Search for the cell housing the specified text and yield its (x, y) center coordinate. 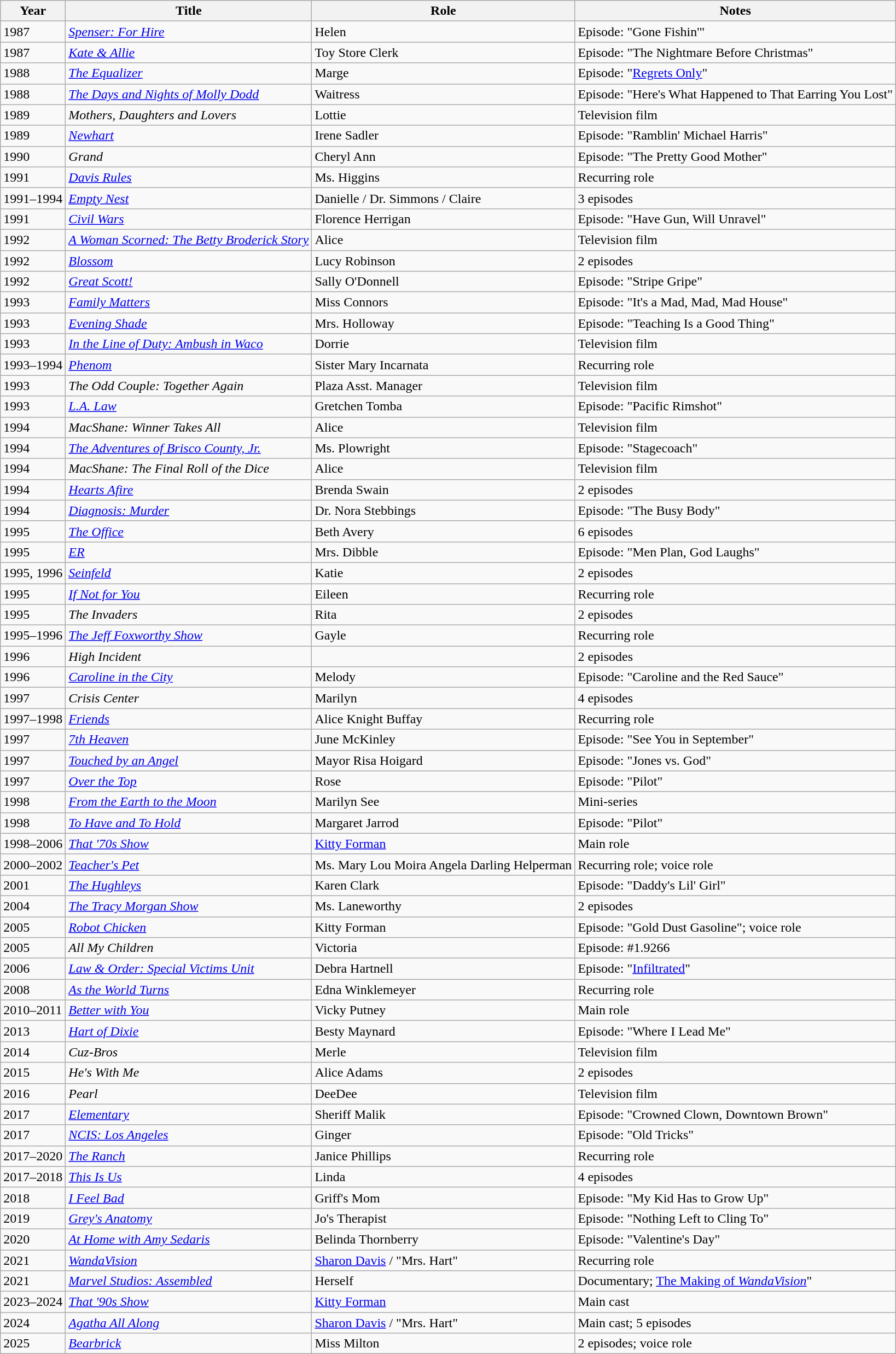
Law & Order: Special Victims Unit (189, 969)
Marilyn See (443, 802)
2016 (33, 1094)
Evening Shade (189, 323)
Mothers, Daughters and Lovers (189, 115)
1997–1998 (33, 719)
Linda (443, 1177)
Episode: "The Busy Body" (735, 510)
Brenda Swain (443, 490)
Episode: "Where I Lead Me" (735, 1031)
1993–1994 (33, 365)
Grand (189, 156)
Episode: "Teaching Is a Good Thing" (735, 323)
Besty Maynard (443, 1031)
2025 (33, 1344)
Episode: "Regrets Only" (735, 73)
Miss Milton (443, 1344)
1990 (33, 156)
Dr. Nora Stebbings (443, 510)
Marge (443, 73)
The Invaders (189, 615)
That '90s Show (189, 1302)
June McKinley (443, 740)
Mrs. Holloway (443, 323)
Seinfeld (189, 573)
Recurring role; voice role (735, 864)
Episode: "Stripe Gripe" (735, 282)
Waitress (443, 94)
This Is Us (189, 1177)
Lucy Robinson (443, 261)
Griff's Mom (443, 1198)
Melody (443, 677)
Better with You (189, 1010)
Miss Connors (443, 303)
Documentary; The Making of WandaVision" (735, 1281)
Belinda Thornberry (443, 1239)
Episode: "Gone Fishin'" (735, 32)
Year (33, 11)
The Equalizer (189, 73)
Grey's Anatomy (189, 1218)
Episode: "The Pretty Good Mother" (735, 156)
Over the Top (189, 781)
Merle (443, 1052)
Elementary (189, 1114)
Episode: #1.9266 (735, 948)
Episode: "Nothing Left to Cling To" (735, 1218)
2014 (33, 1052)
Florence Herrigan (443, 219)
The Hughleys (189, 885)
To Have and To Hold (189, 823)
6 episodes (735, 531)
Touched by an Angel (189, 760)
Episode: "The Nightmare Before Christmas" (735, 53)
Cuz-Bros (189, 1052)
Civil Wars (189, 219)
Blossom (189, 261)
Title (189, 11)
As the World Turns (189, 990)
At Home with Amy Sedaris (189, 1239)
1995–1996 (33, 636)
Herself (443, 1281)
Episode: "Infiltrated" (735, 969)
Diagnosis: Murder (189, 510)
Eileen (443, 594)
Edna Winklemeyer (443, 990)
Main cast; 5 episodes (735, 1323)
Margaret Jarrod (443, 823)
Episode: "It's a Mad, Mad, Mad House" (735, 303)
Family Matters (189, 303)
3 episodes (735, 198)
Episode: "Ramblin' Michael Harris" (735, 136)
7th Heaven (189, 740)
The Office (189, 531)
Danielle / Dr. Simmons / Claire (443, 198)
Gayle (443, 636)
Friends (189, 719)
Alice Knight Buffay (443, 719)
Irene Sadler (443, 136)
Marvel Studios: Assembled (189, 1281)
In the Line of Duty: Ambush in Waco (189, 344)
Gretchen Tomba (443, 406)
The Ranch (189, 1156)
Agatha All Along (189, 1323)
Plaza Asst. Manager (443, 386)
Episode: "Valentine's Day" (735, 1239)
Ms. Laneworthy (443, 906)
Alice Adams (443, 1073)
The Jeff Foxworthy Show (189, 636)
2004 (33, 906)
Dorrie (443, 344)
The Days and Nights of Molly Dodd (189, 94)
The Odd Couple: Together Again (189, 386)
Episode: "Daddy's Lil' Girl" (735, 885)
Episode: "Stagecoach" (735, 448)
Davis Rules (189, 177)
Teacher's Pet (189, 864)
If Not for You (189, 594)
That '70s Show (189, 844)
He's With Me (189, 1073)
Rose (443, 781)
Episode: "Men Plan, God Laughs" (735, 552)
2010–2011 (33, 1010)
DeeDee (443, 1094)
Mrs. Dibble (443, 552)
1995, 1996 (33, 573)
From the Earth to the Moon (189, 802)
Phenom (189, 365)
Lottie (443, 115)
Robot Chicken (189, 927)
Kate & Allie (189, 53)
Great Scott! (189, 282)
2001 (33, 885)
Mini-series (735, 802)
1991–1994 (33, 198)
Episode: "My Kid Has to Grow Up" (735, 1198)
2020 (33, 1239)
All My Children (189, 948)
Episode: "Old Tricks" (735, 1135)
Episode: "Pacific Rimshot" (735, 406)
NCIS: Los Angeles (189, 1135)
Jo's Therapist (443, 1218)
Newhart (189, 136)
2024 (33, 1323)
Vicky Putney (443, 1010)
Ms. Mary Lou Moira Angela Darling Helperman (443, 864)
Hart of Dixie (189, 1031)
L.A. Law (189, 406)
Episode: "Have Gun, Will Unravel" (735, 219)
Empty Nest (189, 198)
Main cast (735, 1302)
Rita (443, 615)
Episode: "Here's What Happened to That Earring You Lost" (735, 94)
The Tracy Morgan Show (189, 906)
MacShane: Winner Takes All (189, 427)
2017–2018 (33, 1177)
Toy Store Clerk (443, 53)
Episode: "Caroline and the Red Sauce" (735, 677)
Karen Clark (443, 885)
Episode: "Gold Dust Gasoline"; voice role (735, 927)
Ms. Plowright (443, 448)
Role (443, 11)
Cheryl Ann (443, 156)
Sheriff Malik (443, 1114)
Sally O'Donnell (443, 282)
The Adventures of Brisco County, Jr. (189, 448)
2013 (33, 1031)
2008 (33, 990)
2006 (33, 969)
Episode: "Jones vs. God" (735, 760)
Crisis Center (189, 698)
Pearl (189, 1094)
1998–2006 (33, 844)
Helen (443, 32)
High Incident (189, 656)
Notes (735, 11)
Hearts Afire (189, 490)
Debra Hartnell (443, 969)
A Woman Scorned: The Betty Broderick Story (189, 240)
2019 (33, 1218)
MacShane: The Final Roll of the Dice (189, 469)
2023–2024 (33, 1302)
Mayor Risa Hoigard (443, 760)
Ms. Higgins (443, 177)
Janice Phillips (443, 1156)
Spenser: For Hire (189, 32)
Victoria (443, 948)
WandaVision (189, 1260)
2015 (33, 1073)
2017–2020 (33, 1156)
2 episodes; voice role (735, 1344)
I Feel Bad (189, 1198)
Sister Mary Incarnata (443, 365)
Marilyn (443, 698)
Episode: "Crowned Clown, Downtown Brown" (735, 1114)
Ginger (443, 1135)
Beth Avery (443, 531)
Katie (443, 573)
Bearbrick (189, 1344)
2018 (33, 1198)
ER (189, 552)
2000–2002 (33, 864)
Caroline in the City (189, 677)
Episode: "See You in September" (735, 740)
